Scan for the cell matching the given text and deliver its (X, Y) coordinate at center. 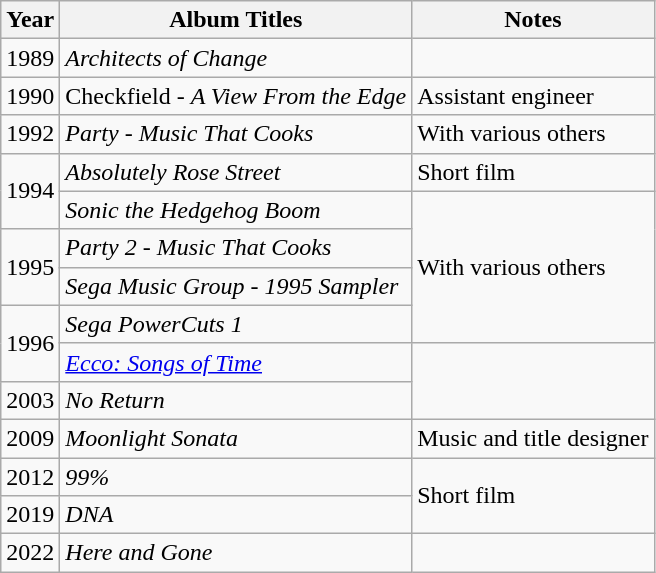
2009 (30, 438)
2012 (30, 477)
Architects of Change (236, 58)
Checkfield - A View From the Edge (236, 96)
Here and Gone (236, 553)
Notes (533, 20)
Absolutely Rose Street (236, 172)
Year (30, 20)
Sega PowerCuts 1 (236, 324)
Party 2 - Music That Cooks (236, 248)
1994 (30, 191)
Album Titles (236, 20)
1996 (30, 343)
2022 (30, 553)
Assistant engineer (533, 96)
1992 (30, 134)
Moonlight Sonata (236, 438)
99% (236, 477)
1995 (30, 267)
Party - Music That Cooks (236, 134)
1990 (30, 96)
2019 (30, 515)
Ecco: Songs of Time (236, 362)
Sega Music Group - 1995 Sampler (236, 286)
DNA (236, 515)
Sonic the Hedgehog Boom (236, 210)
No Return (236, 400)
1989 (30, 58)
2003 (30, 400)
Music and title designer (533, 438)
